Scan for the cell matching the given text and deliver its (X, Y) coordinate at center. 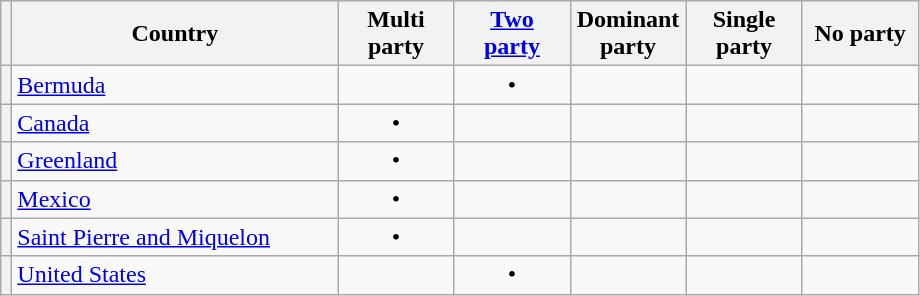
Greenland (175, 161)
Canada (175, 123)
Multi party (396, 34)
Dominant party (628, 34)
Mexico (175, 199)
Country (175, 34)
United States (175, 275)
Two party (512, 34)
Bermuda (175, 85)
Single party (744, 34)
No party (860, 34)
Saint Pierre and Miquelon (175, 237)
